Output the (x, y) coordinate of the center of the cell containing the given text.  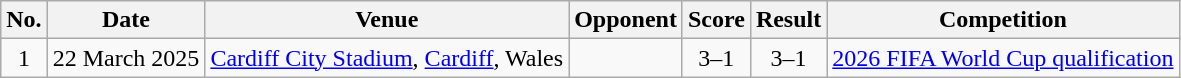
1 (24, 58)
Competition (1003, 20)
Score (716, 20)
Cardiff City Stadium, Cardiff, Wales (387, 58)
Date (126, 20)
Opponent (626, 20)
22 March 2025 (126, 58)
No. (24, 20)
Venue (387, 20)
2026 FIFA World Cup qualification (1003, 58)
Result (788, 20)
